Return the (X, Y) coordinate for the center point of the cell that contains the specified text.  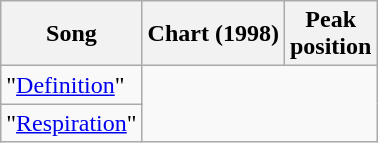
Song (72, 34)
Peakposition (330, 34)
"Definition" (72, 85)
Chart (1998) (213, 34)
"Respiration" (72, 123)
